For the text-containing cell, return its midpoint in (x, y) coordinate format. 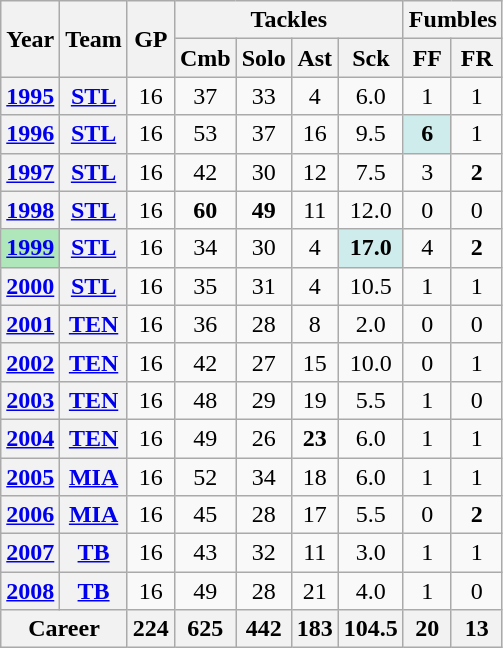
2006 (30, 515)
52 (205, 477)
1999 (30, 248)
13 (476, 629)
Fumbles (452, 20)
7.5 (370, 172)
2000 (30, 286)
10.0 (370, 362)
21 (314, 591)
6 (427, 134)
33 (264, 96)
45 (205, 515)
2004 (30, 438)
GP (150, 39)
27 (264, 362)
1998 (30, 210)
Sck (370, 58)
20 (427, 629)
19 (314, 400)
Career (64, 629)
1996 (30, 134)
15 (314, 362)
3.0 (370, 553)
2005 (30, 477)
Ast (314, 58)
23 (314, 438)
53 (205, 134)
Solo (264, 58)
9.5 (370, 134)
625 (205, 629)
Cmb (205, 58)
Year (30, 39)
1995 (30, 96)
60 (205, 210)
FR (476, 58)
17.0 (370, 248)
8 (314, 324)
12.0 (370, 210)
104.5 (370, 629)
26 (264, 438)
17 (314, 515)
32 (264, 553)
43 (205, 553)
48 (205, 400)
2.0 (370, 324)
12 (314, 172)
31 (264, 286)
183 (314, 629)
18 (314, 477)
36 (205, 324)
3 (427, 172)
2003 (30, 400)
1997 (30, 172)
FF (427, 58)
29 (264, 400)
2001 (30, 324)
4.0 (370, 591)
2008 (30, 591)
224 (150, 629)
2007 (30, 553)
Tackles (288, 20)
10.5 (370, 286)
Team (94, 39)
442 (264, 629)
2002 (30, 362)
35 (205, 286)
